From the cell containing the given text, extract its center point as [x, y] coordinate. 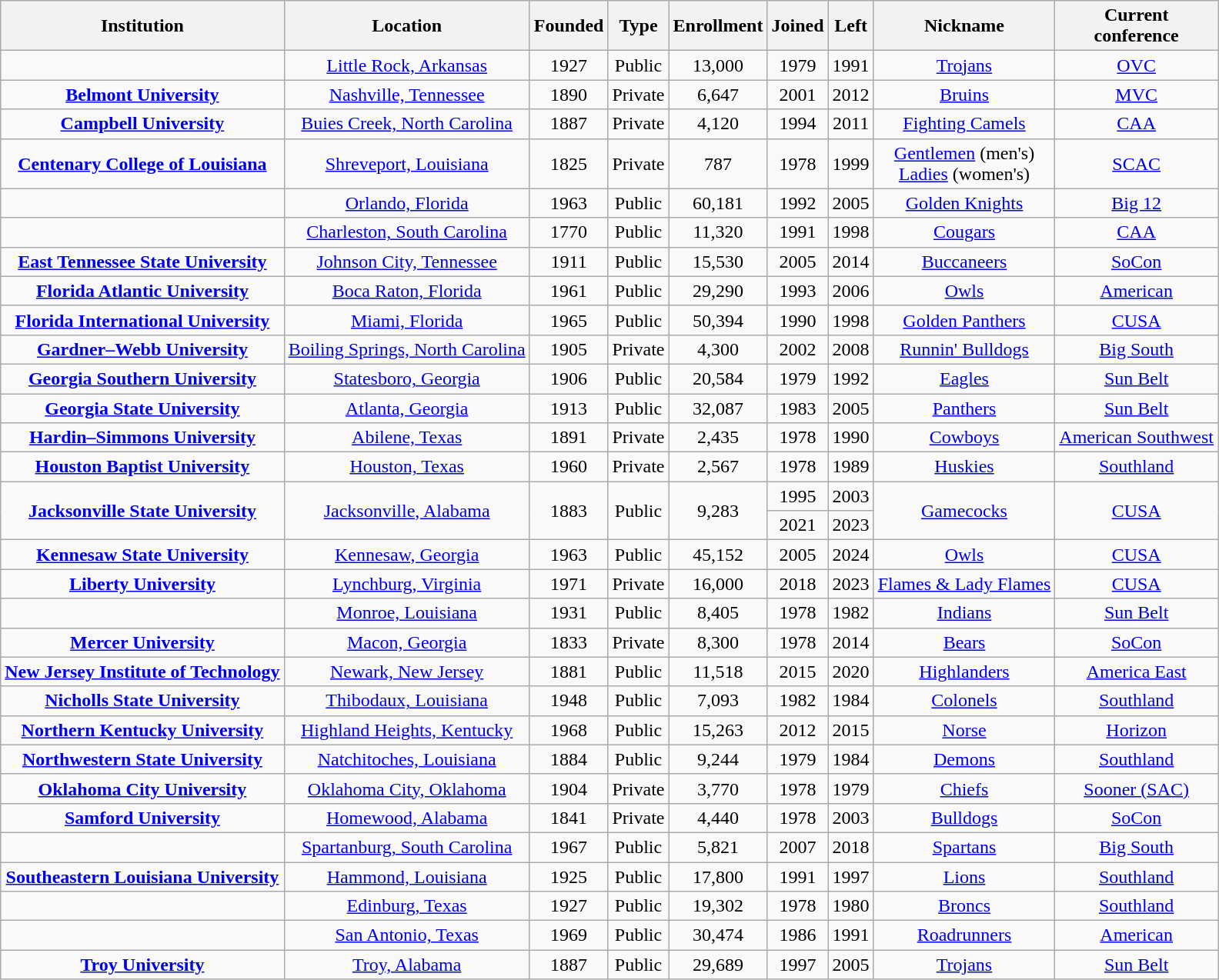
Florida International University [142, 320]
2,435 [718, 438]
1913 [569, 408]
Nickname [964, 26]
Bruins [964, 95]
30,474 [718, 935]
East Tennessee State University [142, 262]
OVC [1137, 65]
Roadrunners [964, 935]
Thibodaux, Louisiana [406, 701]
Oklahoma City, Oklahoma [406, 788]
1770 [569, 232]
1999 [851, 163]
Hammond, Louisiana [406, 876]
Liberty University [142, 584]
1911 [569, 262]
1883 [569, 511]
Buccaneers [964, 262]
Highland Heights, Kentucky [406, 730]
1906 [569, 378]
Spartanburg, South Carolina [406, 847]
1891 [569, 438]
787 [718, 163]
Georgia State University [142, 408]
Miami, Florida [406, 320]
San Antonio, Texas [406, 935]
1969 [569, 935]
8,405 [718, 613]
Colonels [964, 701]
Northwestern State University [142, 759]
SCAC [1137, 163]
Joined [797, 26]
Campbell University [142, 124]
Troy University [142, 965]
2020 [851, 672]
Panthers [964, 408]
1948 [569, 701]
7,093 [718, 701]
32,087 [718, 408]
4,300 [718, 349]
Macon, Georgia [406, 642]
American Southwest [1137, 438]
1965 [569, 320]
Gentlemen (men's)Ladies (women's) [964, 163]
Hardin–Simmons University [142, 438]
Enrollment [718, 26]
29,689 [718, 965]
Little Rock, Arkansas [406, 65]
America East [1137, 672]
Jacksonville State University [142, 511]
Type [639, 26]
6,647 [718, 95]
2002 [797, 349]
Boca Raton, Florida [406, 291]
Chiefs [964, 788]
1967 [569, 847]
2011 [851, 124]
1983 [797, 408]
Highlanders [964, 672]
1931 [569, 613]
1971 [569, 584]
Belmont University [142, 95]
2024 [851, 555]
2,567 [718, 467]
Houston, Texas [406, 467]
Broncs [964, 906]
Natchitoches, Louisiana [406, 759]
Institution [142, 26]
11,518 [718, 672]
15,530 [718, 262]
Cowboys [964, 438]
Gamecocks [964, 511]
Runnin' Bulldogs [964, 349]
Indians [964, 613]
Centenary College of Louisiana [142, 163]
Northern Kentucky University [142, 730]
Fighting Camels [964, 124]
1890 [569, 95]
Horizon [1137, 730]
Lions [964, 876]
1833 [569, 642]
Buies Creek, North Carolina [406, 124]
Left [851, 26]
Samford University [142, 818]
1881 [569, 672]
60,181 [718, 203]
4,440 [718, 818]
19,302 [718, 906]
2007 [797, 847]
Houston Baptist University [142, 467]
1993 [797, 291]
1904 [569, 788]
Troy, Alabama [406, 965]
Kennesaw State University [142, 555]
45,152 [718, 555]
Lynchburg, Virginia [406, 584]
Southeastern Louisiana University [142, 876]
Golden Panthers [964, 320]
1995 [797, 496]
Spartans [964, 847]
Monroe, Louisiana [406, 613]
Johnson City, Tennessee [406, 262]
1825 [569, 163]
Flames & Lady Flames [964, 584]
1994 [797, 124]
1884 [569, 759]
1980 [851, 906]
50,394 [718, 320]
Oklahoma City University [142, 788]
Jacksonville, Alabama [406, 511]
2021 [797, 525]
29,290 [718, 291]
Boiling Springs, North Carolina [406, 349]
Atlanta, Georgia [406, 408]
4,120 [718, 124]
Charleston, South Carolina [406, 232]
1989 [851, 467]
9,283 [718, 511]
Edinburg, Texas [406, 906]
9,244 [718, 759]
Founded [569, 26]
Nicholls State University [142, 701]
Bears [964, 642]
13,000 [718, 65]
Orlando, Florida [406, 203]
Mercer University [142, 642]
16,000 [718, 584]
1968 [569, 730]
Florida Atlantic University [142, 291]
Cougars [964, 232]
New Jersey Institute of Technology [142, 672]
3,770 [718, 788]
Norse [964, 730]
Kennesaw, Georgia [406, 555]
Nashville, Tennessee [406, 95]
Demons [964, 759]
1905 [569, 349]
Currentconference [1137, 26]
2008 [851, 349]
1986 [797, 935]
1925 [569, 876]
2001 [797, 95]
15,263 [718, 730]
20,584 [718, 378]
Abilene, Texas [406, 438]
Newark, New Jersey [406, 672]
Statesboro, Georgia [406, 378]
Homewood, Alabama [406, 818]
8,300 [718, 642]
Bulldogs [964, 818]
Sooner (SAC) [1137, 788]
1841 [569, 818]
MVC [1137, 95]
Shreveport, Louisiana [406, 163]
11,320 [718, 232]
1961 [569, 291]
1960 [569, 467]
5,821 [718, 847]
Golden Knights [964, 203]
Huskies [964, 467]
Eagles [964, 378]
Gardner–Webb University [142, 349]
Location [406, 26]
2006 [851, 291]
Georgia Southern University [142, 378]
17,800 [718, 876]
Big 12 [1137, 203]
